Find where the given text appears and provide that cell's center as (x, y) coordinate. 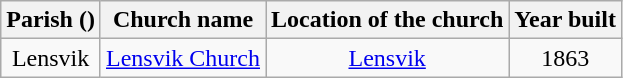
Church name (182, 20)
Lensvik Church (182, 58)
Parish () (51, 20)
1863 (566, 58)
Location of the church (388, 20)
Year built (566, 20)
